Capture the cell that displays the provided text and extract its [X, Y] central coordinate. 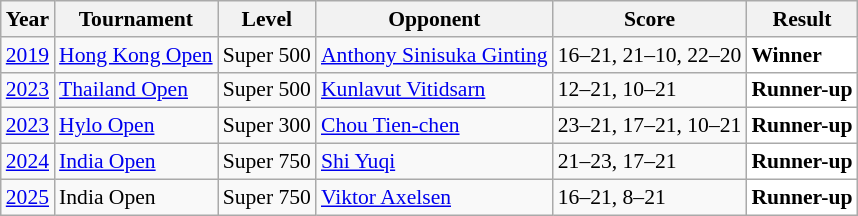
Chou Tien-chen [434, 126]
2024 [28, 162]
2025 [28, 197]
16–21, 21–10, 22–20 [650, 55]
Thailand Open [136, 90]
Year [28, 19]
Shi Yuqi [434, 162]
Kunlavut Vitidsarn [434, 90]
Tournament [136, 19]
Level [267, 19]
Hong Kong Open [136, 55]
Winner [802, 55]
Anthony Sinisuka Ginting [434, 55]
Opponent [434, 19]
21–23, 17–21 [650, 162]
Super 300 [267, 126]
Result [802, 19]
Score [650, 19]
16–21, 8–21 [650, 197]
Viktor Axelsen [434, 197]
Hylo Open [136, 126]
23–21, 17–21, 10–21 [650, 126]
2019 [28, 55]
12–21, 10–21 [650, 90]
